Pinpoint the cell where the given text exists, returning its [X, Y] midpoint coordinate. 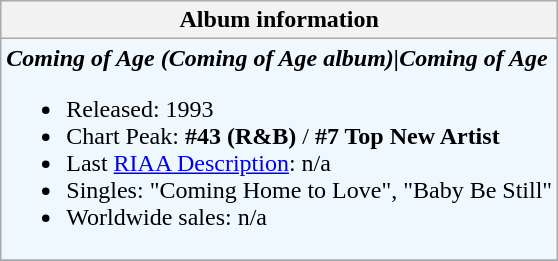
Album information [280, 20]
